Scan for the cell matching the given text and deliver its [x, y] coordinate at center. 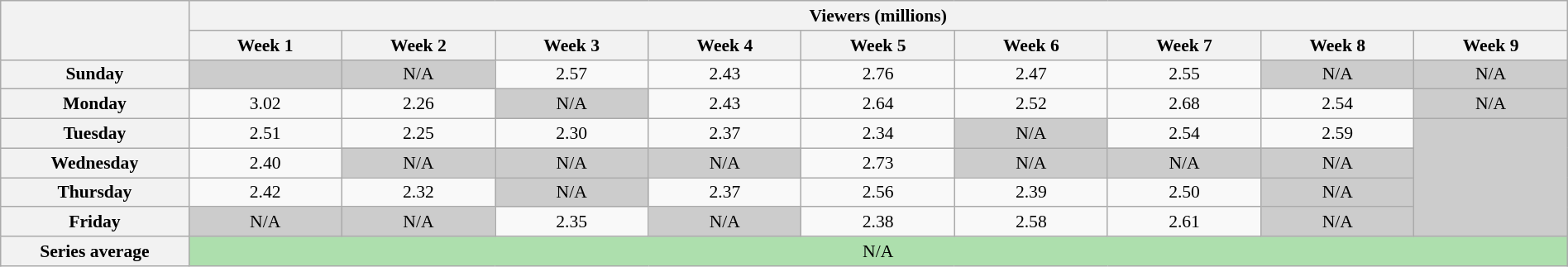
Thursday [94, 193]
2.68 [1184, 104]
Week 4 [724, 45]
Monday [94, 104]
Week 3 [572, 45]
Week 8 [1338, 45]
2.52 [1030, 104]
2.57 [572, 74]
2.51 [265, 134]
2.35 [572, 222]
Series average [94, 251]
2.64 [878, 104]
Tuesday [94, 134]
2.47 [1030, 74]
2.40 [265, 163]
2.42 [265, 193]
Week 2 [418, 45]
Week 7 [1184, 45]
2.76 [878, 74]
Friday [94, 222]
2.58 [1030, 222]
Week 5 [878, 45]
2.25 [418, 134]
2.34 [878, 134]
2.30 [572, 134]
Week 9 [1490, 45]
2.56 [878, 193]
3.02 [265, 104]
2.38 [878, 222]
Week 6 [1030, 45]
2.26 [418, 104]
Viewers (millions) [878, 16]
Sunday [94, 74]
Week 1 [265, 45]
2.59 [1338, 134]
2.32 [418, 193]
2.61 [1184, 222]
Wednesday [94, 163]
2.39 [1030, 193]
2.50 [1184, 193]
2.55 [1184, 74]
2.73 [878, 163]
